Find where the given text appears and provide that cell's center as (X, Y) coordinate. 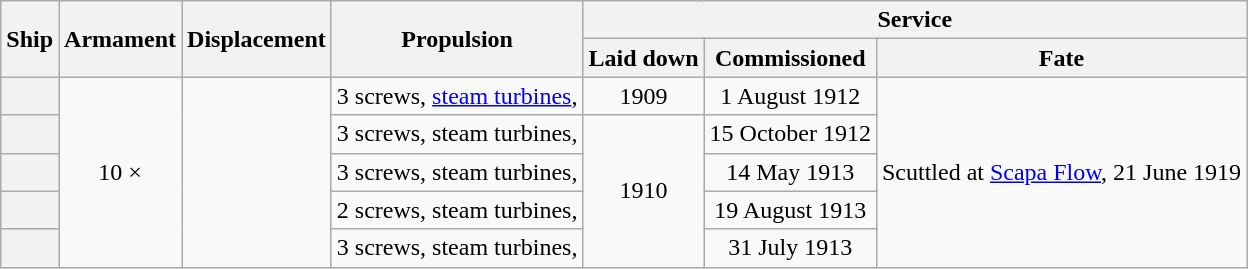
Scuttled at Scapa Flow, 21 June 1919 (1061, 172)
31 July 1913 (790, 248)
19 August 1913 (790, 210)
15 October 1912 (790, 134)
14 May 1913 (790, 172)
Propulsion (457, 39)
Service (915, 20)
1 August 1912 (790, 96)
10 × (120, 172)
Ship (30, 39)
1909 (644, 96)
Commissioned (790, 58)
Displacement (257, 39)
Armament (120, 39)
Fate (1061, 58)
2 screws, steam turbines, (457, 210)
Laid down (644, 58)
1910 (644, 191)
